Return the [x, y] coordinate for the center point of the cell that contains the specified text.  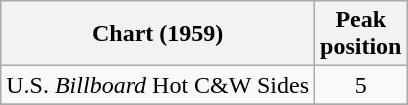
Chart (1959) [158, 34]
5 [361, 85]
U.S. Billboard Hot C&W Sides [158, 85]
Peakposition [361, 34]
